Detect which cell encompasses the target text, then output its [X, Y] center coordinate. 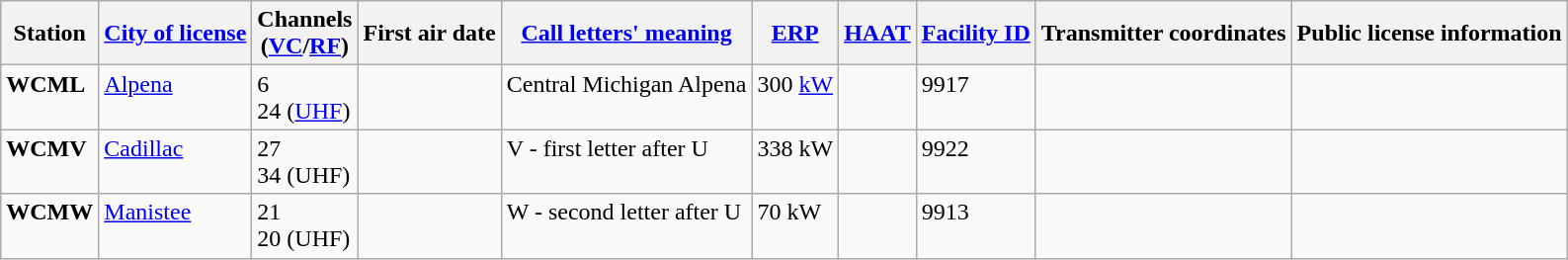
W - second letter after U [626, 225]
9913 [976, 225]
9922 [976, 162]
9917 [976, 97]
HAAT [877, 34]
2734 (UHF) [304, 162]
City of license [176, 34]
Facility ID [976, 34]
WCMV [49, 162]
Channels(VC/RF) [304, 34]
ERP [795, 34]
300 kW [795, 97]
Manistee [176, 225]
Cadillac [176, 162]
Transmitter coordinates [1164, 34]
Public license information [1429, 34]
Central Michigan Alpena [626, 97]
6 24 (UHF) [304, 97]
V - first letter after U [626, 162]
Station [49, 34]
70 kW [795, 225]
338 kW [795, 162]
Alpena [176, 97]
WCML [49, 97]
2120 (UHF) [304, 225]
Call letters' meaning [626, 34]
WCMW [49, 225]
First air date [429, 34]
